From the cell containing the given text, extract its center point as (x, y) coordinate. 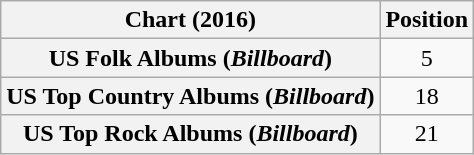
US Top Country Albums (Billboard) (190, 96)
Position (427, 20)
5 (427, 58)
Chart (2016) (190, 20)
US Top Rock Albums (Billboard) (190, 134)
US Folk Albums (Billboard) (190, 58)
21 (427, 134)
18 (427, 96)
